Search for the cell housing the specified text and yield its (X, Y) center coordinate. 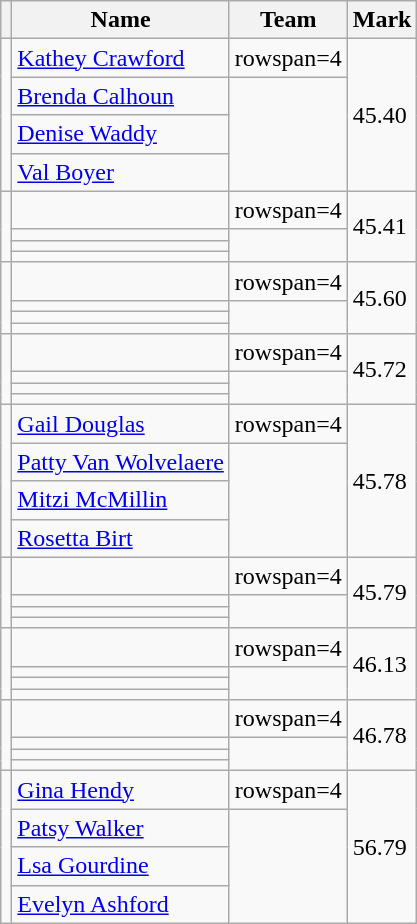
45.40 (382, 115)
46.78 (382, 736)
Denise Waddy (121, 134)
Patsy Walker (121, 828)
Lsa Gourdine (121, 866)
45.41 (382, 226)
45.79 (382, 592)
Mark (382, 20)
45.60 (382, 298)
Gina Hendy (121, 790)
45.72 (382, 370)
56.79 (382, 847)
Team (288, 20)
Kathey Crawford (121, 58)
Evelyn Ashford (121, 904)
Val Boyer (121, 172)
Mitzi McMillin (121, 500)
Patty Van Wolvelaere (121, 462)
45.78 (382, 481)
Name (121, 20)
Rosetta Birt (121, 538)
Brenda Calhoun (121, 96)
46.13 (382, 664)
Gail Douglas (121, 424)
